Locate the cell with the specified text and output its [X, Y] center coordinate. 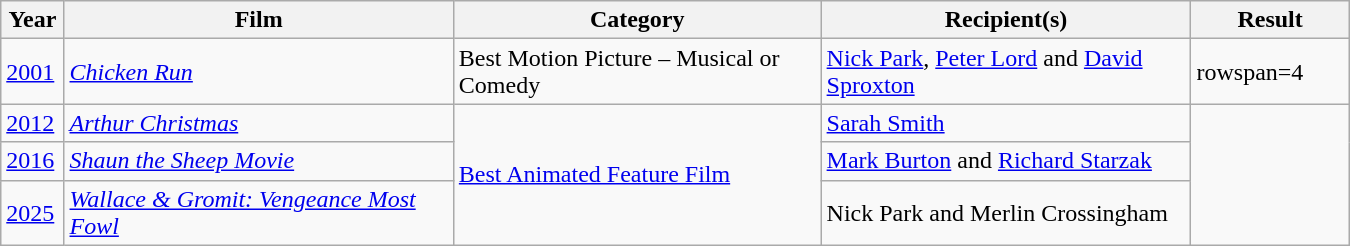
Sarah Smith [1006, 123]
Nick Park and Merlin Crossingham [1006, 212]
2025 [32, 212]
Result [1270, 20]
Mark Burton and Richard Starzak [1006, 161]
Best Animated Feature Film [637, 174]
2012 [32, 123]
Wallace & Gromit: Vengeance Most Fowl [258, 212]
rowspan=4 [1270, 72]
Chicken Run [258, 72]
Shaun the Sheep Movie [258, 161]
Nick Park, Peter Lord and David Sproxton [1006, 72]
Category [637, 20]
Best Motion Picture – Musical or Comedy [637, 72]
2001 [32, 72]
Recipient(s) [1006, 20]
Year [32, 20]
Film [258, 20]
2016 [32, 161]
Arthur Christmas [258, 123]
